Return [x, y] of the center of cell containing provided text 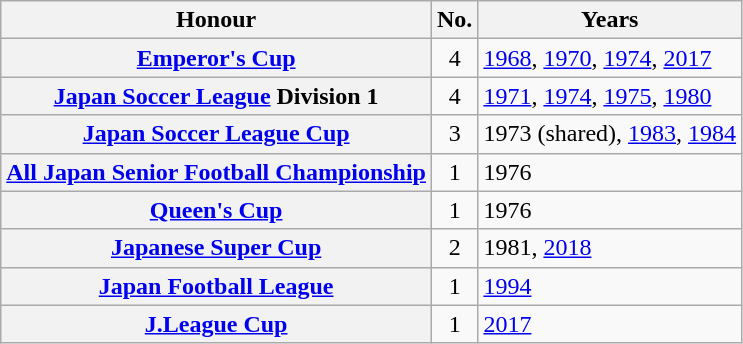
Queen's Cup [216, 210]
1981, 2018 [610, 248]
Japanese Super Cup [216, 248]
No. [454, 20]
1971, 1974, 1975, 1980 [610, 96]
1994 [610, 286]
Honour [216, 20]
Japan Soccer League Division 1 [216, 96]
Japan Soccer League Cup [216, 134]
All Japan Senior Football Championship [216, 172]
1973 (shared), 1983, 1984 [610, 134]
2 [454, 248]
Japan Football League [216, 286]
2017 [610, 324]
3 [454, 134]
J.League Cup [216, 324]
1968, 1970, 1974, 2017 [610, 58]
Emperor's Cup [216, 58]
Years [610, 20]
